Find where the given text appears and provide that cell's center as [X, Y] coordinate. 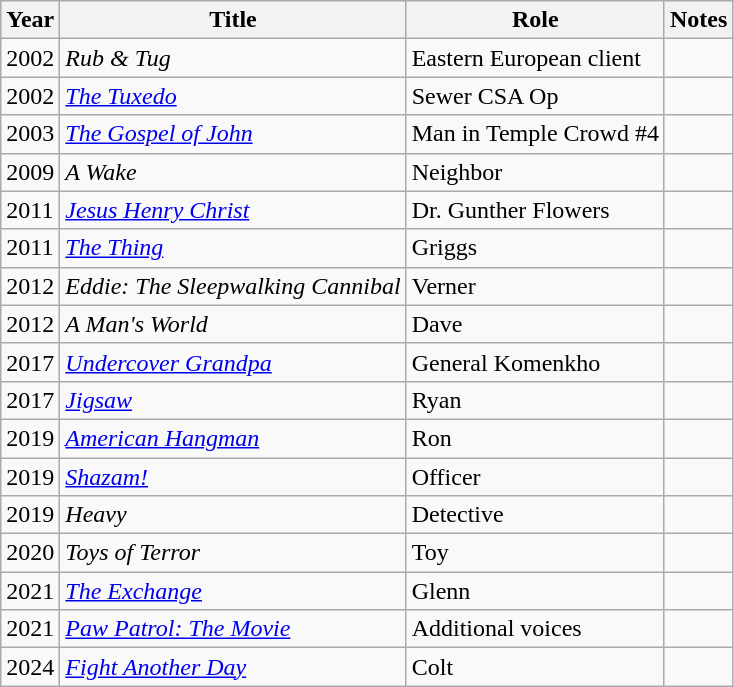
2020 [30, 553]
Shazam! [233, 477]
The Gospel of John [233, 134]
Title [233, 20]
American Hangman [233, 438]
Rub & Tug [233, 58]
Sewer CSA Op [535, 96]
Colt [535, 667]
Ron [535, 438]
General Komenkho [535, 362]
Detective [535, 515]
Man in Temple Crowd #4 [535, 134]
2003 [30, 134]
Officer [535, 477]
Additional voices [535, 629]
Eddie: The Sleepwalking Cannibal [233, 286]
Jigsaw [233, 400]
Undercover Grandpa [233, 362]
Jesus Henry Christ [233, 210]
Ryan [535, 400]
The Tuxedo [233, 96]
A Wake [233, 172]
Heavy [233, 515]
Griggs [535, 248]
Toy [535, 553]
2024 [30, 667]
Fight Another Day [233, 667]
Glenn [535, 591]
Notes [698, 20]
Dave [535, 324]
Dr. Gunther Flowers [535, 210]
Role [535, 20]
A Man's World [233, 324]
Year [30, 20]
Eastern European client [535, 58]
The Exchange [233, 591]
Neighbor [535, 172]
Toys of Terror [233, 553]
Verner [535, 286]
The Thing [233, 248]
Paw Patrol: The Movie [233, 629]
2009 [30, 172]
